Identify which cell holds the provided text, then report its (X, Y) central coordinate. 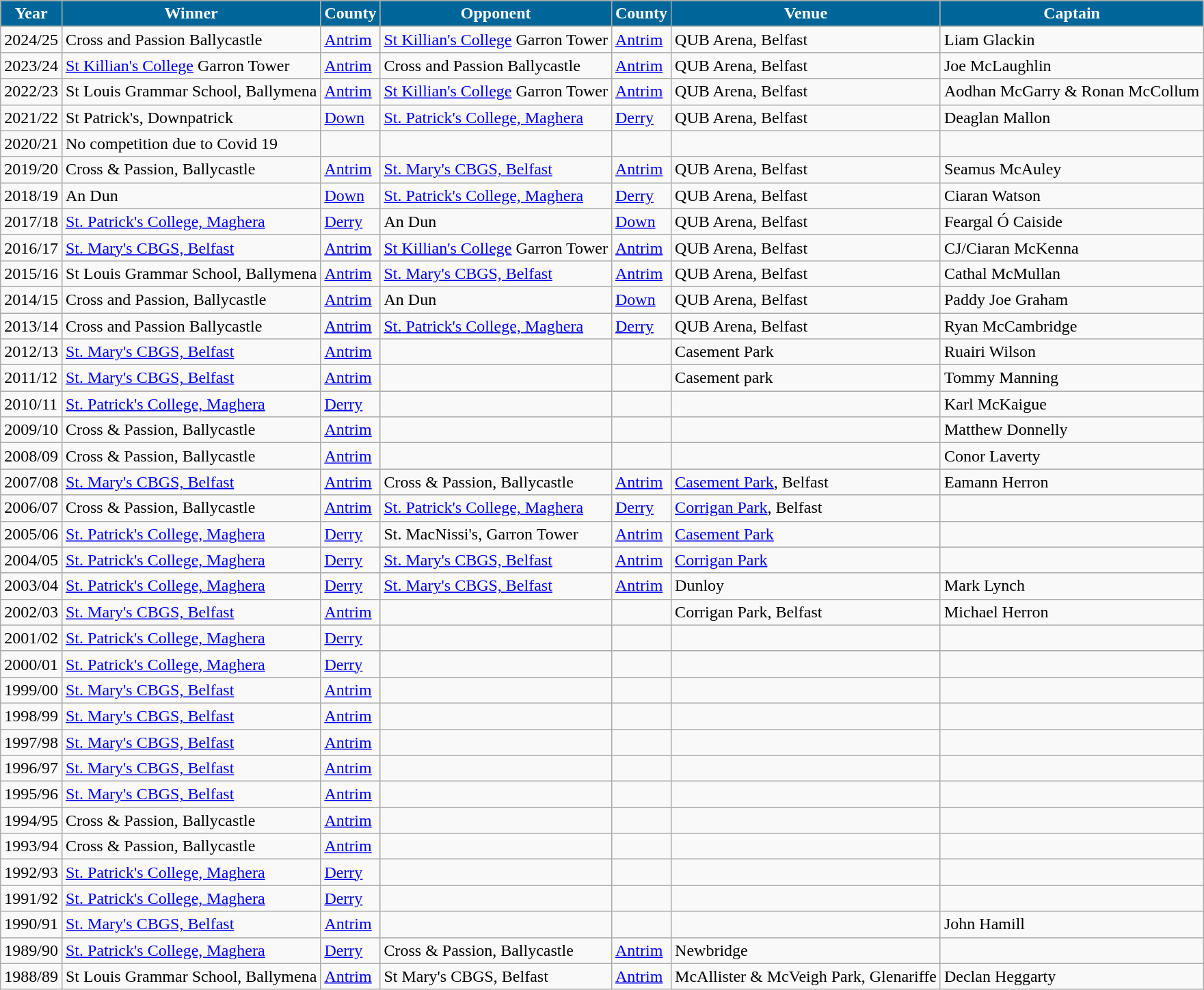
No competition due to Covid 19 (191, 144)
2024/25 (31, 40)
2001/02 (31, 638)
Cathal McMullan (1071, 273)
2003/04 (31, 586)
Feargal Ó Caiside (1071, 222)
1999/00 (31, 690)
1990/91 (31, 924)
2016/17 (31, 247)
2015/16 (31, 273)
2007/08 (31, 482)
2009/10 (31, 430)
Ciaran Watson (1071, 196)
Karl McKaigue (1071, 404)
2000/01 (31, 664)
CJ/Ciaran McKenna (1071, 247)
2018/19 (31, 196)
2013/14 (31, 326)
2005/06 (31, 534)
Captain (1071, 14)
Mark Lynch (1071, 586)
Ruairi Wilson (1071, 352)
2008/09 (31, 456)
2022/23 (31, 92)
2014/15 (31, 299)
1996/97 (31, 768)
Conor Laverty (1071, 456)
Joe McLaughlin (1071, 66)
Year (31, 14)
Michael Herron (1071, 612)
John Hamill (1071, 924)
2012/13 (31, 352)
Cross and Passion, Ballycastle (191, 299)
1988/89 (31, 976)
Corrigan Park (806, 560)
St Mary's CBGS, Belfast (496, 976)
St. MacNissi's, Garron Tower (496, 534)
McAllister & McVeigh Park, Glenariffe (806, 976)
Liam Glackin (1071, 40)
2006/07 (31, 508)
Deaglan Mallon (1071, 118)
2002/03 (31, 612)
2021/22 (31, 118)
Eamann Herron (1071, 482)
Tommy Manning (1071, 378)
Newbridge (806, 950)
Ryan McCambridge (1071, 326)
1993/94 (31, 846)
Winner (191, 14)
2017/18 (31, 222)
Paddy Joe Graham (1071, 299)
Declan Heggarty (1071, 976)
1995/96 (31, 794)
Venue (806, 14)
2023/24 (31, 66)
St Patrick's, Downpatrick (191, 118)
1992/93 (31, 872)
2019/20 (31, 170)
Seamus McAuley (1071, 170)
Dunloy (806, 586)
Matthew Donnelly (1071, 430)
2010/11 (31, 404)
1998/99 (31, 716)
1991/92 (31, 898)
2011/12 (31, 378)
1994/95 (31, 820)
Opponent (496, 14)
Casement park (806, 378)
1997/98 (31, 742)
Aodhan McGarry & Ronan McCollum (1071, 92)
2020/21 (31, 144)
1989/90 (31, 950)
2004/05 (31, 560)
Casement Park, Belfast (806, 482)
